Pinpoint the cell where the given text exists, returning its (X, Y) midpoint coordinate. 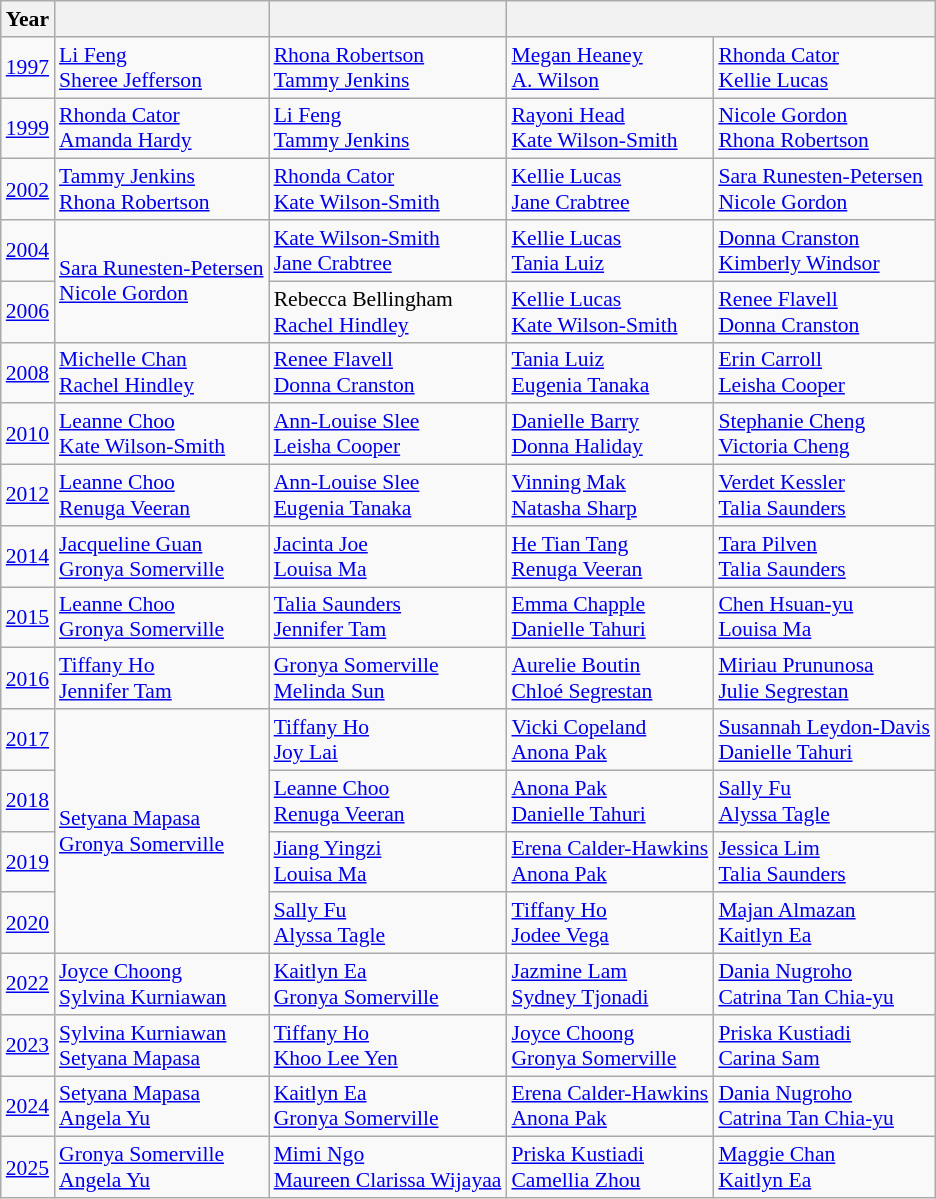
Kellie Lucas Kate Wilson-Smith (610, 312)
Rebecca Bellingham Rachel Hindley (388, 312)
Tania Luiz Eugenia Tanaka (610, 372)
2017 (28, 740)
2008 (28, 372)
Jacqueline Guan Gronya Somerville (162, 556)
Stephanie Cheng Victoria Cheng (824, 434)
Anona Pak Danielle Tahuri (610, 800)
Kellie Lucas Jane Crabtree (610, 190)
Setyana Mapasa Gronya Somerville (162, 831)
Kate Wilson-Smith Jane Crabtree (388, 250)
2016 (28, 678)
Emma Chapple Danielle Tahuri (610, 618)
Jessica Lim Talia Saunders (824, 862)
Verdet Kessler Talia Saunders (824, 496)
Danielle Barry Donna Haliday (610, 434)
He Tian Tang Renuga Veeran (610, 556)
2012 (28, 496)
2020 (28, 924)
Jiang Yingzi Louisa Ma (388, 862)
2004 (28, 250)
Vicki Copeland Anona Pak (610, 740)
2022 (28, 984)
Aurelie Boutin Chloé Segrestan (610, 678)
Kellie Lucas Tania Luiz (610, 250)
2015 (28, 618)
Rhonda Cator Kate Wilson-Smith (388, 190)
1999 (28, 128)
2025 (28, 1168)
Susannah Leydon-Davis Danielle Tahuri (824, 740)
Miriau Prununosa Julie Segrestan (824, 678)
Maggie Chan Kaitlyn Ea (824, 1168)
Donna Cranston Kimberly Windsor (824, 250)
Nicole Gordon Rhona Robertson (824, 128)
Joyce Choong Sylvina Kurniawan (162, 984)
Rayoni Head Kate Wilson-Smith (610, 128)
2019 (28, 862)
Priska Kustiadi Camellia Zhou (610, 1168)
2018 (28, 800)
Gronya Somerville Melinda Sun (388, 678)
Jazmine Lam Sydney Tjonadi (610, 984)
Sylvina Kurniawan Setyana Mapasa (162, 1046)
Leanne Choo Kate Wilson-Smith (162, 434)
Ann-Louise Slee Leisha Cooper (388, 434)
Rhona Robertson Tammy Jenkins (388, 68)
Rhonda Cator Kellie Lucas (824, 68)
Tiffany Ho Khoo Lee Yen (388, 1046)
2024 (28, 1106)
Tara Pilven Talia Saunders (824, 556)
2002 (28, 190)
Priska Kustiadi Carina Sam (824, 1046)
Year (28, 19)
Tammy Jenkins Rhona Robertson (162, 190)
Talia Saunders Jennifer Tam (388, 618)
Gronya Somerville Angela Yu (162, 1168)
2023 (28, 1046)
Majan Almazan Kaitlyn Ea (824, 924)
Rhonda Cator Amanda Hardy (162, 128)
2014 (28, 556)
Setyana Mapasa Angela Yu (162, 1106)
Tiffany Ho Joy Lai (388, 740)
Joyce Choong Gronya Somerville (610, 1046)
Erin Carroll Leisha Cooper (824, 372)
Vinning Mak Natasha Sharp (610, 496)
1997 (28, 68)
2010 (28, 434)
Tiffany Ho Jennifer Tam (162, 678)
2006 (28, 312)
Jacinta Joe Louisa Ma (388, 556)
Li Feng Sheree Jefferson (162, 68)
Leanne Choo Gronya Somerville (162, 618)
Mimi Ngo Maureen Clarissa Wijayaa (388, 1168)
Chen Hsuan-yu Louisa Ma (824, 618)
Tiffany Ho Jodee Vega (610, 924)
Megan Heaney A. Wilson (610, 68)
Ann-Louise Slee Eugenia Tanaka (388, 496)
Michelle Chan Rachel Hindley (162, 372)
Li Feng Tammy Jenkins (388, 128)
